Output the (X, Y) coordinate of the center of the cell containing the given text.  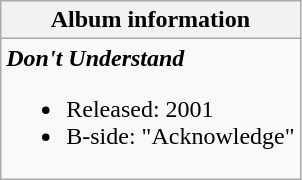
Don't UnderstandReleased: 2001B-side: "Acknowledge" (150, 109)
Album information (150, 20)
